Pinpoint the cell where the given text exists, returning its (x, y) midpoint coordinate. 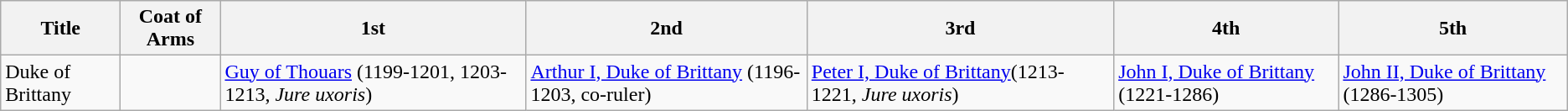
3rd (960, 29)
Title (60, 29)
2nd (667, 29)
5th (1452, 29)
John II, Duke of Brittany (1286-1305) (1452, 82)
Guy of Thouars (1199-1201, 1203-1213, Jure uxoris) (374, 82)
1st (374, 29)
Peter I, Duke of Brittany(1213-1221, Jure uxoris) (960, 82)
Duke of Brittany (60, 82)
Arthur I, Duke of Brittany (1196-1203, co-ruler) (667, 82)
4th (1226, 29)
John I, Duke of Brittany (1221-1286) (1226, 82)
Coat of Arms (171, 29)
